From the cell containing the given text, extract its center point as (x, y) coordinate. 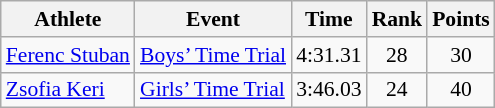
40 (461, 90)
Girls’ Time Trial (213, 90)
Ferenc Stuban (68, 55)
Event (213, 19)
Rank (398, 19)
Time (328, 19)
Zsofia Keri (68, 90)
4:31.31 (328, 55)
Points (461, 19)
3:46.03 (328, 90)
Boys’ Time Trial (213, 55)
28 (398, 55)
Athlete (68, 19)
30 (461, 55)
24 (398, 90)
